Output the [X, Y] coordinate of the center of the cell containing the given text.  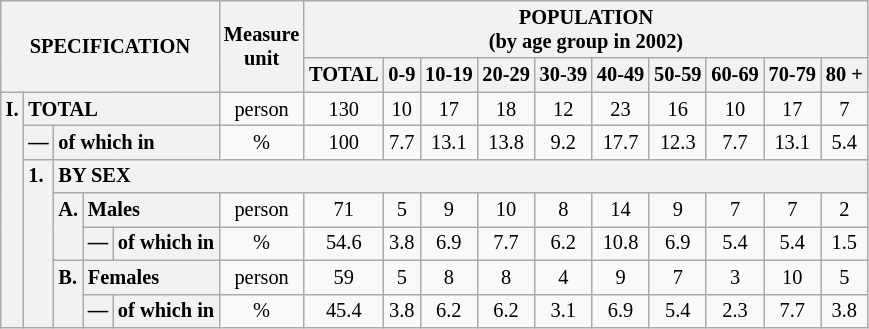
40-49 [620, 75]
4 [564, 277]
B. [68, 294]
45.4 [344, 311]
9.2 [564, 142]
BY SEX [461, 176]
I. [12, 210]
1. [38, 243]
10-19 [448, 75]
Measure unit [262, 46]
17.7 [620, 142]
70-79 [792, 75]
18 [506, 109]
12.3 [678, 142]
13.8 [506, 142]
3.1 [564, 311]
16 [678, 109]
Females [151, 277]
80 + [844, 75]
60-69 [734, 75]
A. [68, 226]
59 [344, 277]
POPULATION (by age group in 2002) [586, 29]
30-39 [564, 75]
2.3 [734, 311]
0-9 [402, 75]
3 [734, 277]
23 [620, 109]
71 [344, 210]
1.5 [844, 243]
130 [344, 109]
2 [844, 210]
SPECIFICATION [110, 46]
100 [344, 142]
14 [620, 210]
10.8 [620, 243]
20-29 [506, 75]
54.6 [344, 243]
50-59 [678, 75]
12 [564, 109]
Males [151, 210]
